Return the [x, y] coordinate for the center point of the cell that contains the specified text.  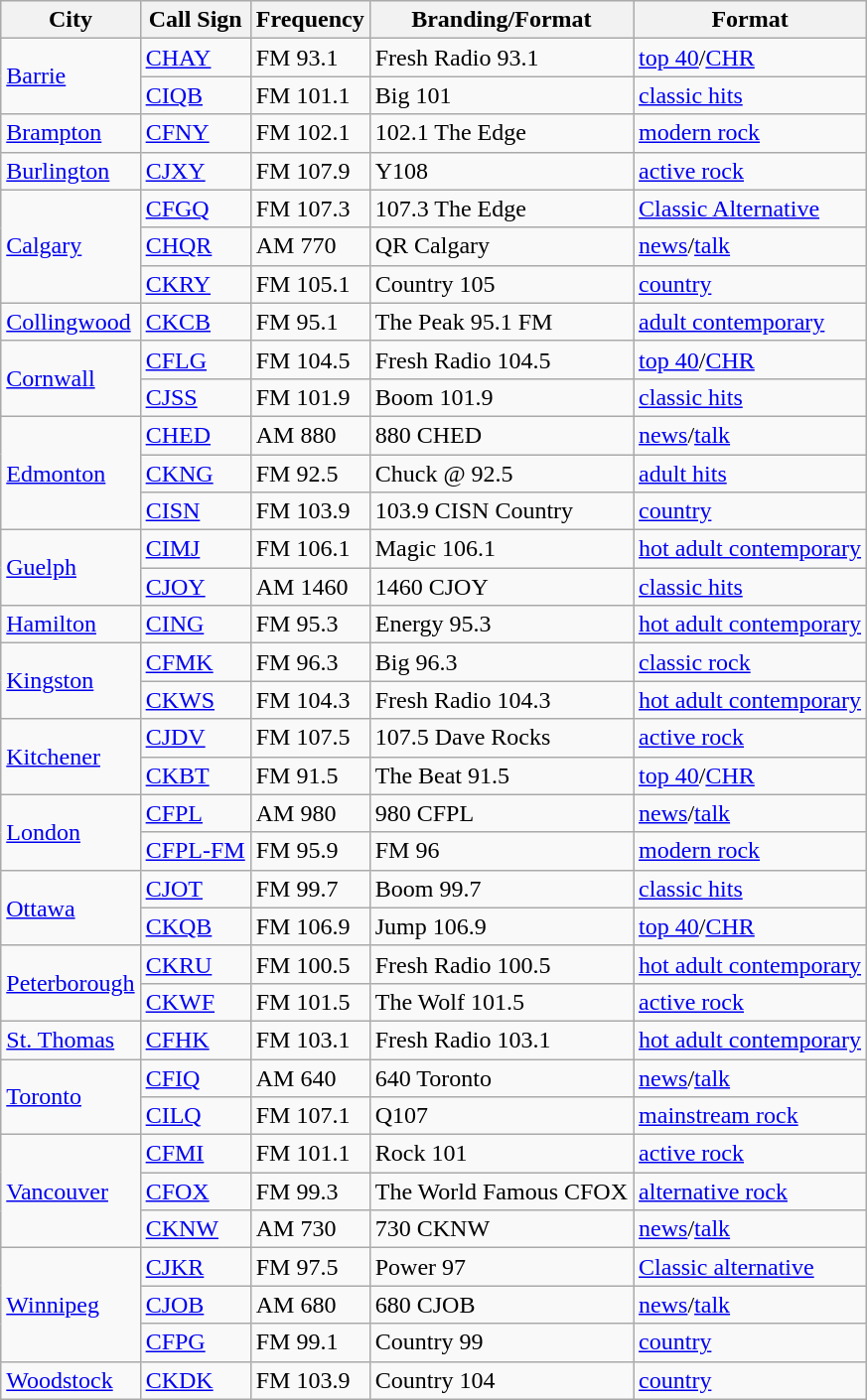
CFNY [195, 133]
CFIQ [195, 1077]
Edmonton [71, 473]
Boom 99.7 [501, 889]
CING [195, 625]
CJXY [195, 171]
FM 93.1 [310, 58]
CIQB [195, 95]
CJOY [195, 587]
AM 880 [310, 435]
AM 770 [310, 246]
Power 97 [501, 1267]
CKNW [195, 1229]
Branding/Format [501, 20]
adult hits [751, 474]
CJSS [195, 397]
FM 106.1 [310, 549]
Q107 [501, 1116]
CKNG [195, 474]
Rock 101 [501, 1154]
adult contemporary [751, 322]
FM 104.5 [310, 359]
CKWS [195, 700]
CILQ [195, 1116]
CKRY [195, 284]
FM 106.9 [310, 926]
Kitchener [71, 757]
CKBT [195, 775]
CHED [195, 435]
CFPG [195, 1342]
FM 103.1 [310, 1040]
CHAY [195, 58]
The Beat 91.5 [501, 775]
FM 99.7 [310, 889]
CFLG [195, 359]
AM 1460 [310, 587]
FM 107.5 [310, 738]
Big 101 [501, 95]
CJOB [195, 1305]
Chuck @ 92.5 [501, 474]
FM 100.5 [310, 964]
FM 101.5 [310, 1002]
FM 101.9 [310, 397]
Burlington [71, 171]
City [71, 20]
103.9 CISN Country [501, 511]
Big 96.3 [501, 662]
CJDV [195, 738]
Collingwood [71, 322]
730 CKNW [501, 1229]
CFHK [195, 1040]
Fresh Radio 104.5 [501, 359]
Fresh Radio 104.3 [501, 700]
980 CFPL [501, 813]
Brampton [71, 133]
CFMK [195, 662]
1460 CJOY [501, 587]
FM 105.1 [310, 284]
680 CJOB [501, 1305]
Vancouver [71, 1191]
CFPL-FM [195, 851]
Hamilton [71, 625]
FM 95.1 [310, 322]
London [71, 832]
Kingston [71, 681]
107.5 Dave Rocks [501, 738]
AM 640 [310, 1077]
Country 104 [501, 1380]
AM 680 [310, 1305]
FM 95.3 [310, 625]
FM 99.1 [310, 1342]
The World Famous CFOX [501, 1191]
Frequency [310, 20]
CKDK [195, 1380]
CJOT [195, 889]
CFGQ [195, 209]
St. Thomas [71, 1040]
Woodstock [71, 1380]
Peterborough [71, 983]
CISN [195, 511]
Fresh Radio 93.1 [501, 58]
FM 104.3 [310, 700]
FM 92.5 [310, 474]
Classic alternative [751, 1267]
CKQB [195, 926]
The Wolf 101.5 [501, 1002]
CFOX [195, 1191]
Boom 101.9 [501, 397]
FM 95.9 [310, 851]
Calgary [71, 246]
alternative rock [751, 1191]
CFMI [195, 1154]
AM 980 [310, 813]
classic rock [751, 662]
FM 91.5 [310, 775]
Format [751, 20]
Y108 [501, 171]
mainstream rock [751, 1116]
Ottawa [71, 908]
Guelph [71, 568]
CIMJ [195, 549]
CHQR [195, 246]
The Peak 95.1 FM [501, 322]
CKCB [195, 322]
Magic 106.1 [501, 549]
CKWF [195, 1002]
CKRU [195, 964]
102.1 The Edge [501, 133]
Country 99 [501, 1342]
Call Sign [195, 20]
CFPL [195, 813]
Fresh Radio 100.5 [501, 964]
FM 96.3 [310, 662]
CJKR [195, 1267]
Fresh Radio 103.1 [501, 1040]
Energy 95.3 [501, 625]
FM 97.5 [310, 1267]
Toronto [71, 1096]
640 Toronto [501, 1077]
Cornwall [71, 378]
Barrie [71, 76]
Country 105 [501, 284]
FM 102.1 [310, 133]
880 CHED [501, 435]
FM 99.3 [310, 1191]
Jump 106.9 [501, 926]
107.3 The Edge [501, 209]
FM 107.3 [310, 209]
Classic Alternative [751, 209]
Winnipeg [71, 1305]
FM 96 [501, 851]
QR Calgary [501, 246]
FM 107.1 [310, 1116]
AM 730 [310, 1229]
FM 107.9 [310, 171]
